Determine the [X, Y] coordinate at the center of the cell enclosing the given text.  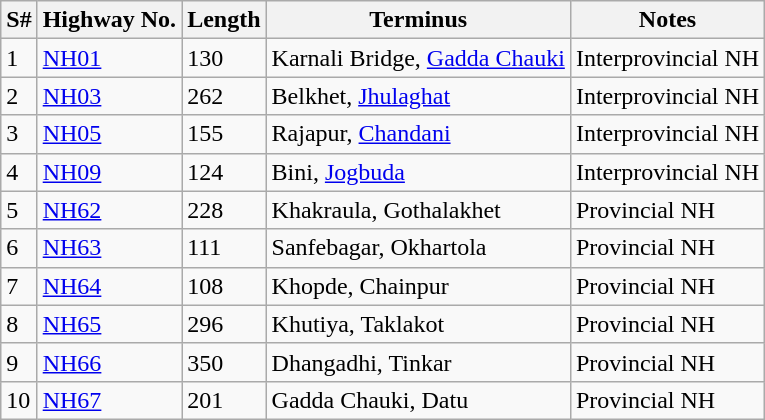
3 [19, 134]
2 [19, 96]
1 [19, 58]
124 [224, 172]
350 [224, 362]
NH62 [109, 210]
NH63 [109, 248]
108 [224, 286]
Highway No. [109, 20]
296 [224, 324]
NH66 [109, 362]
Sanfebagar, Okhartola [418, 248]
5 [19, 210]
Terminus [418, 20]
8 [19, 324]
9 [19, 362]
NH65 [109, 324]
Khakraula, Gothalakhet [418, 210]
Khopde, Chainpur [418, 286]
NH64 [109, 286]
Bini, Jogbuda [418, 172]
Gadda Chauki, Datu [418, 400]
Belkhet, Jhulaghat [418, 96]
NH67 [109, 400]
NH03 [109, 96]
111 [224, 248]
Length [224, 20]
6 [19, 248]
Notes [667, 20]
4 [19, 172]
Rajapur, Chandani [418, 134]
130 [224, 58]
S# [19, 20]
NH09 [109, 172]
262 [224, 96]
NH05 [109, 134]
7 [19, 286]
Karnali Bridge, Gadda Chauki [418, 58]
228 [224, 210]
Khutiya, Taklakot [418, 324]
155 [224, 134]
201 [224, 400]
Dhangadhi, Tinkar [418, 362]
NH01 [109, 58]
10 [19, 400]
